Extract the [X, Y] coordinate from the center of the cell holding the provided text.  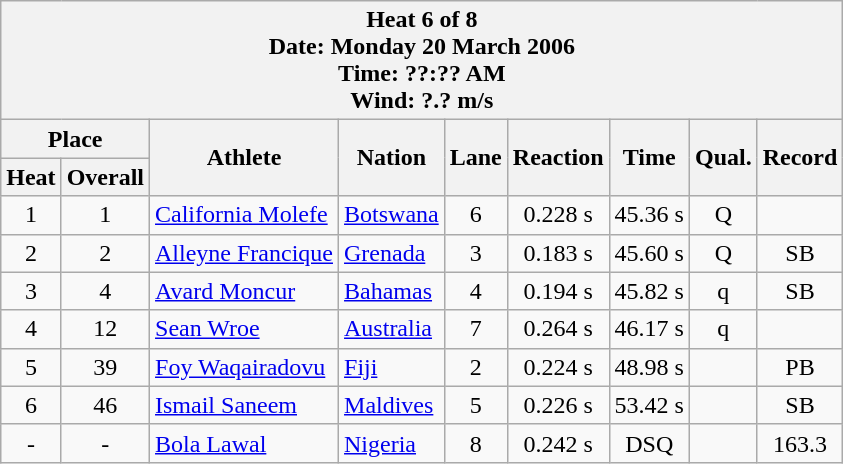
Nation [392, 158]
Place [76, 139]
0.242 s [558, 443]
PB [800, 367]
California Molefe [244, 215]
53.42 s [649, 405]
Heat [31, 177]
39 [105, 367]
Nigeria [392, 443]
Ismail Saneem [244, 405]
Maldives [392, 405]
Australia [392, 329]
0.226 s [558, 405]
Bahamas [392, 291]
Reaction [558, 158]
Botswana [392, 215]
7 [476, 329]
Alleyne Francique [244, 253]
45.36 s [649, 215]
163.3 [800, 443]
0.183 s [558, 253]
Heat 6 of 8 Date: Monday 20 March 2006 Time: ??:?? AM Wind: ?.? m/s [422, 60]
0.228 s [558, 215]
46 [105, 405]
0.194 s [558, 291]
45.60 s [649, 253]
Foy Waqairadovu [244, 367]
DSQ [649, 443]
Qual. [723, 158]
0.264 s [558, 329]
8 [476, 443]
Bola Lawal [244, 443]
45.82 s [649, 291]
Time [649, 158]
Fiji [392, 367]
Record [800, 158]
46.17 s [649, 329]
Avard Moncur [244, 291]
0.224 s [558, 367]
48.98 s [649, 367]
Grenada [392, 253]
Sean Wroe [244, 329]
Overall [105, 177]
Athlete [244, 158]
12 [105, 329]
Lane [476, 158]
